Return (x, y) of the center of cell containing provided text 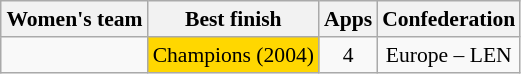
4 (348, 55)
Confederation (448, 19)
Best finish (234, 19)
Champions (2004) (234, 55)
Apps (348, 19)
Women's team (74, 19)
Europe – LEN (448, 55)
